For the text-containing cell, return its midpoint in (x, y) coordinate format. 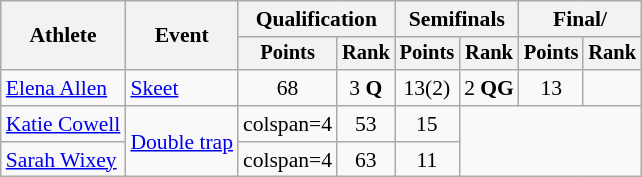
Final/ (580, 19)
2 QG (489, 88)
colspan=4 (288, 124)
15 (427, 124)
Skeet (182, 88)
13 (551, 88)
3 Q (366, 88)
Semifinals (457, 19)
53 (366, 124)
Elena Allen (64, 88)
Katie Cowell (64, 124)
68 (288, 88)
13(2) (427, 88)
Athlete (64, 36)
Qualification (316, 19)
Event (182, 36)
Double trap (182, 142)
